Pinpoint the cell where the given text exists, returning its (x, y) midpoint coordinate. 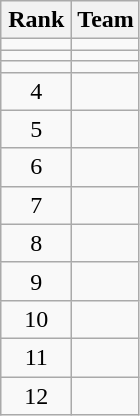
Rank (36, 20)
9 (36, 281)
6 (36, 167)
10 (36, 319)
12 (36, 395)
7 (36, 205)
4 (36, 91)
8 (36, 243)
Team (106, 20)
5 (36, 129)
11 (36, 357)
